Determine the [x, y] coordinate at the center of the cell enclosing the given text.  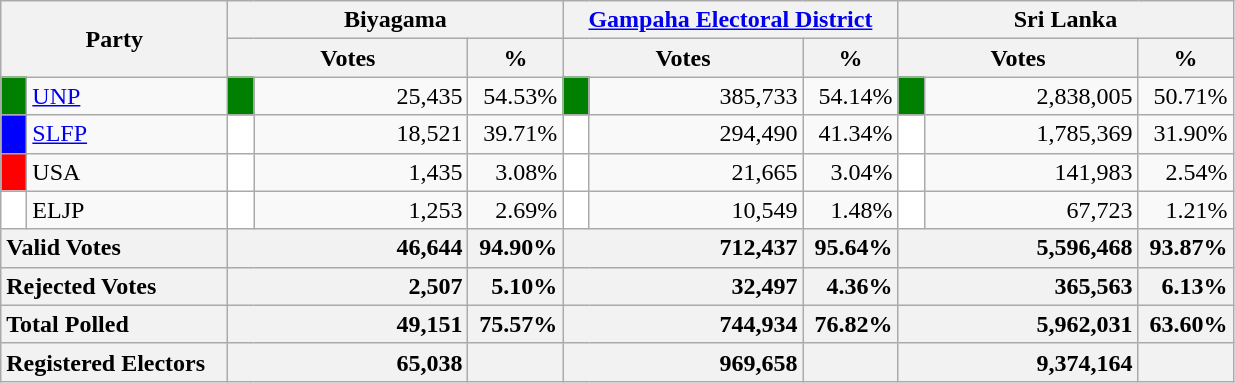
3.08% [516, 172]
49,151 [348, 324]
Registered Electors [114, 362]
744,934 [683, 324]
UNP [128, 96]
Party [114, 39]
25,435 [361, 96]
2,507 [348, 286]
1,435 [361, 172]
ELJP [128, 210]
5.10% [516, 286]
1,253 [361, 210]
USA [128, 172]
141,983 [1031, 172]
712,437 [683, 248]
31.90% [1186, 134]
21,665 [696, 172]
4.36% [850, 286]
67,723 [1031, 210]
76.82% [850, 324]
32,497 [683, 286]
65,038 [348, 362]
94.90% [516, 248]
Biyagama [396, 20]
2.69% [516, 210]
63.60% [1186, 324]
3.04% [850, 172]
5,596,468 [1018, 248]
46,644 [348, 248]
Sri Lanka [1066, 20]
75.57% [516, 324]
365,563 [1018, 286]
SLFP [128, 134]
93.87% [1186, 248]
41.34% [850, 134]
95.64% [850, 248]
Gampaha Electoral District [730, 20]
Rejected Votes [114, 286]
385,733 [696, 96]
10,549 [696, 210]
2.54% [1186, 172]
Valid Votes [114, 248]
969,658 [683, 362]
18,521 [361, 134]
Total Polled [114, 324]
5,962,031 [1018, 324]
39.71% [516, 134]
6.13% [1186, 286]
1.21% [1186, 210]
1,785,369 [1031, 134]
2,838,005 [1031, 96]
294,490 [696, 134]
9,374,164 [1018, 362]
1.48% [850, 210]
54.14% [850, 96]
50.71% [1186, 96]
54.53% [516, 96]
